For the text-containing cell, return its midpoint in [x, y] coordinate format. 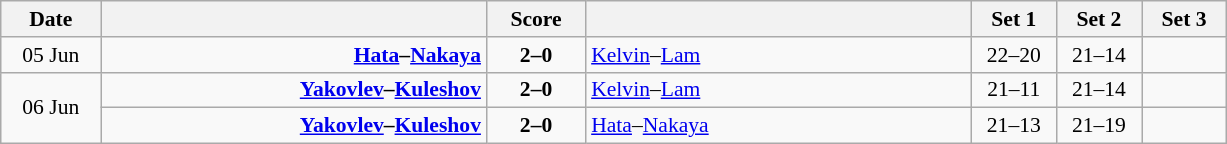
Score [536, 19]
22–20 [1014, 55]
21–11 [1014, 90]
Set 3 [1184, 19]
Date [51, 19]
21–19 [1098, 126]
21–13 [1014, 126]
Set 2 [1098, 19]
Set 1 [1014, 19]
05 Jun [51, 55]
06 Jun [51, 108]
